Locate the cell with the specified text and output its [X, Y] center coordinate. 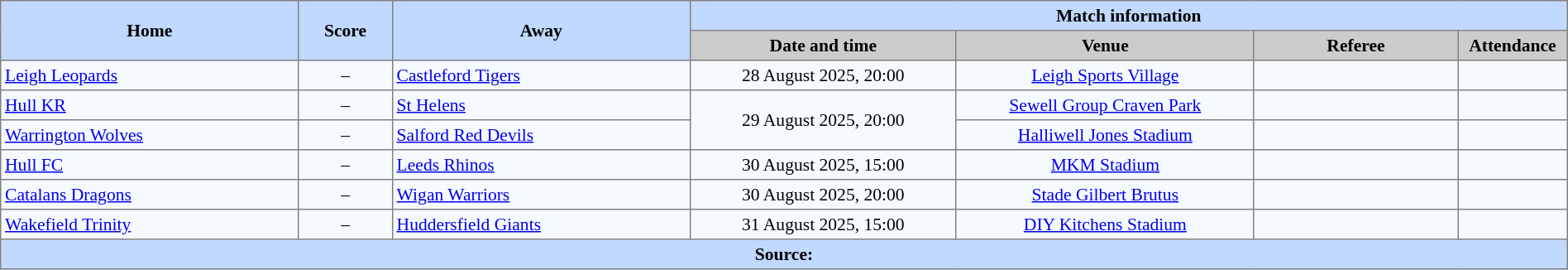
Source: [784, 254]
Date and time [823, 46]
Away [541, 31]
MKM Stadium [1105, 165]
Halliwell Jones Stadium [1105, 135]
Warrington Wolves [150, 135]
Referee [1355, 46]
Venue [1105, 46]
Leigh Leopards [150, 75]
Leigh Sports Village [1105, 75]
Sewell Group Craven Park [1105, 105]
30 August 2025, 20:00 [823, 195]
Castleford Tigers [541, 75]
30 August 2025, 15:00 [823, 165]
31 August 2025, 15:00 [823, 224]
Huddersfield Giants [541, 224]
Score [346, 31]
28 August 2025, 20:00 [823, 75]
Home [150, 31]
Leeds Rhinos [541, 165]
Attendance [1513, 46]
DIY Kitchens Stadium [1105, 224]
Stade Gilbert Brutus [1105, 195]
Hull KR [150, 105]
Hull FC [150, 165]
29 August 2025, 20:00 [823, 120]
St Helens [541, 105]
Wakefield Trinity [150, 224]
Salford Red Devils [541, 135]
Catalans Dragons [150, 195]
Match information [1128, 16]
Wigan Warriors [541, 195]
